Scan for the cell matching the given text and deliver its (x, y) coordinate at center. 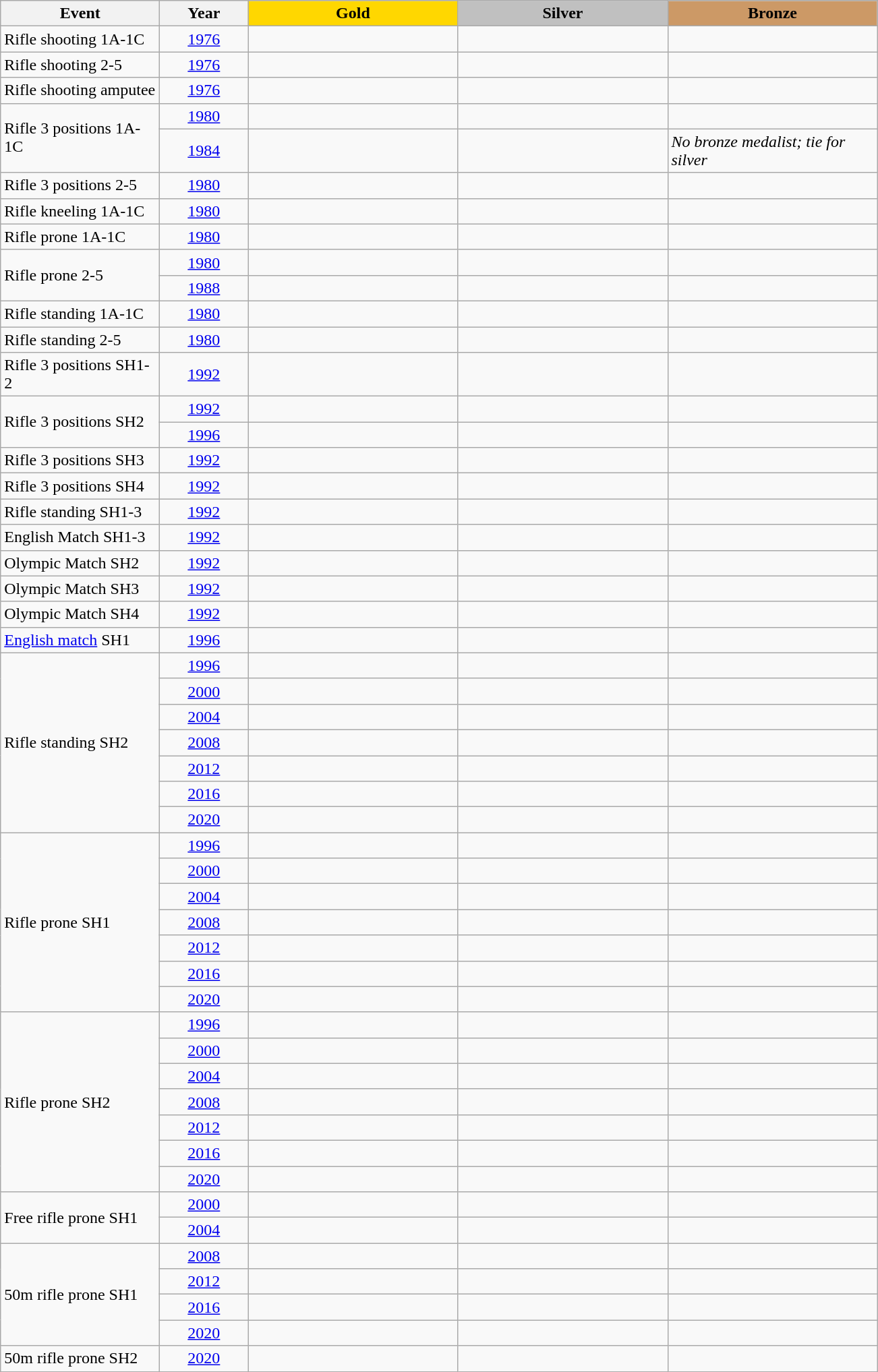
No bronze medalist; tie for silver (773, 151)
Rifle standing 1A-1C (80, 314)
Rifle shooting 1A-1C (80, 39)
50m rifle prone SH2 (80, 1359)
Rifle 3 positions 1A-1C (80, 138)
1984 (204, 151)
1988 (204, 288)
Olympic Match SH2 (80, 563)
Rifle 3 positions SH3 (80, 460)
English Match SH1-3 (80, 537)
Rifle standing SH1-3 (80, 512)
Rifle 3 positions SH1-2 (80, 375)
English match SH1 (80, 640)
50m rifle prone SH1 (80, 1294)
Olympic Match SH4 (80, 614)
Rifle prone 2-5 (80, 275)
Rifle prone SH1 (80, 922)
Rifle standing SH2 (80, 742)
Rifle prone SH2 (80, 1102)
Rifle kneeling 1A-1C (80, 211)
Rifle standing 2-5 (80, 339)
Rifle prone 1A-1C (80, 237)
Rifle 3 positions 2-5 (80, 185)
Event (80, 13)
Rifle 3 positions SH2 (80, 422)
Bronze (773, 13)
Year (204, 13)
Rifle 3 positions SH4 (80, 486)
Silver (562, 13)
Olympic Match SH3 (80, 589)
Rifle shooting 2-5 (80, 65)
Rifle shooting amputee (80, 90)
Free rifle prone SH1 (80, 1218)
Gold (353, 13)
